From the cell containing the given text, extract its center point as (x, y) coordinate. 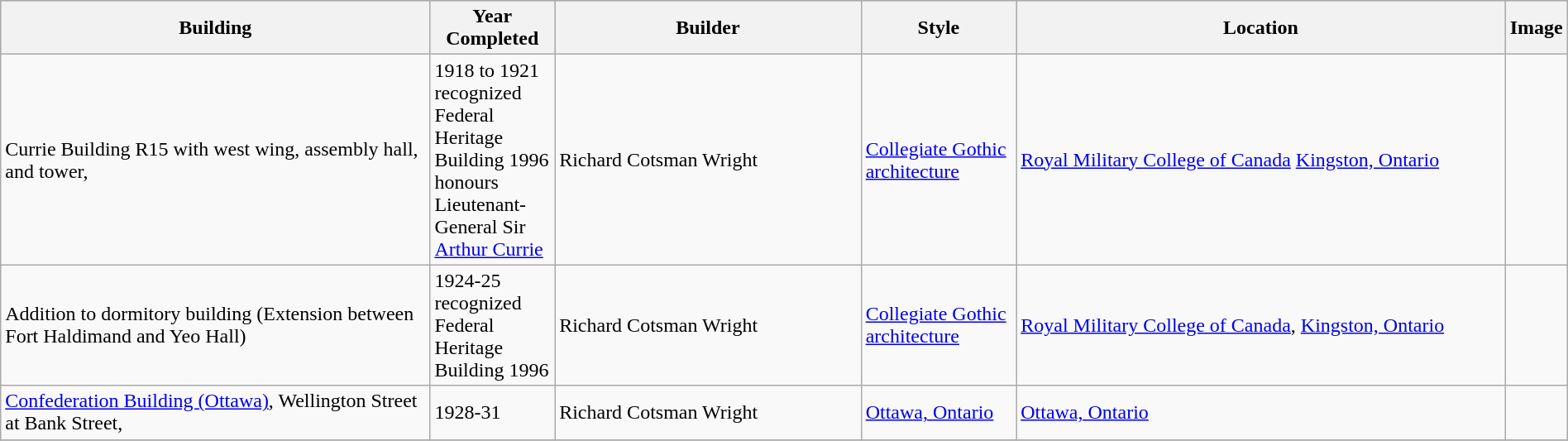
Addition to dormitory building (Extension between Fort Haldimand and Yeo Hall) (215, 325)
Confederation Building (Ottawa), Wellington Street at Bank Street, (215, 412)
Location (1260, 28)
Builder (708, 28)
Royal Military College of Canada, Kingston, Ontario (1260, 325)
Image (1537, 28)
1928-31 (493, 412)
Currie Building R15 with west wing, assembly hall, and tower, (215, 160)
1924-25 recognized Federal Heritage Building 1996 (493, 325)
Style (939, 28)
Royal Military College of Canada Kingston, Ontario (1260, 160)
Year Completed (493, 28)
1918 to 1921 recognized Federal Heritage Building 1996honours Lieutenant-General Sir Arthur Currie (493, 160)
Building (215, 28)
